Identify which cell holds the provided text, then report its [x, y] central coordinate. 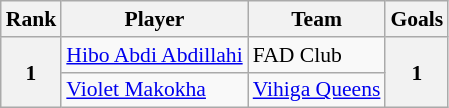
Goals [416, 19]
Vihiga Queens [317, 90]
Player [154, 19]
Team [317, 19]
Hibo Abdi Abdillahi [154, 55]
Violet Makokha [154, 90]
Rank [32, 19]
FAD Club [317, 55]
